Locate the cell with the specified text and output its [x, y] center coordinate. 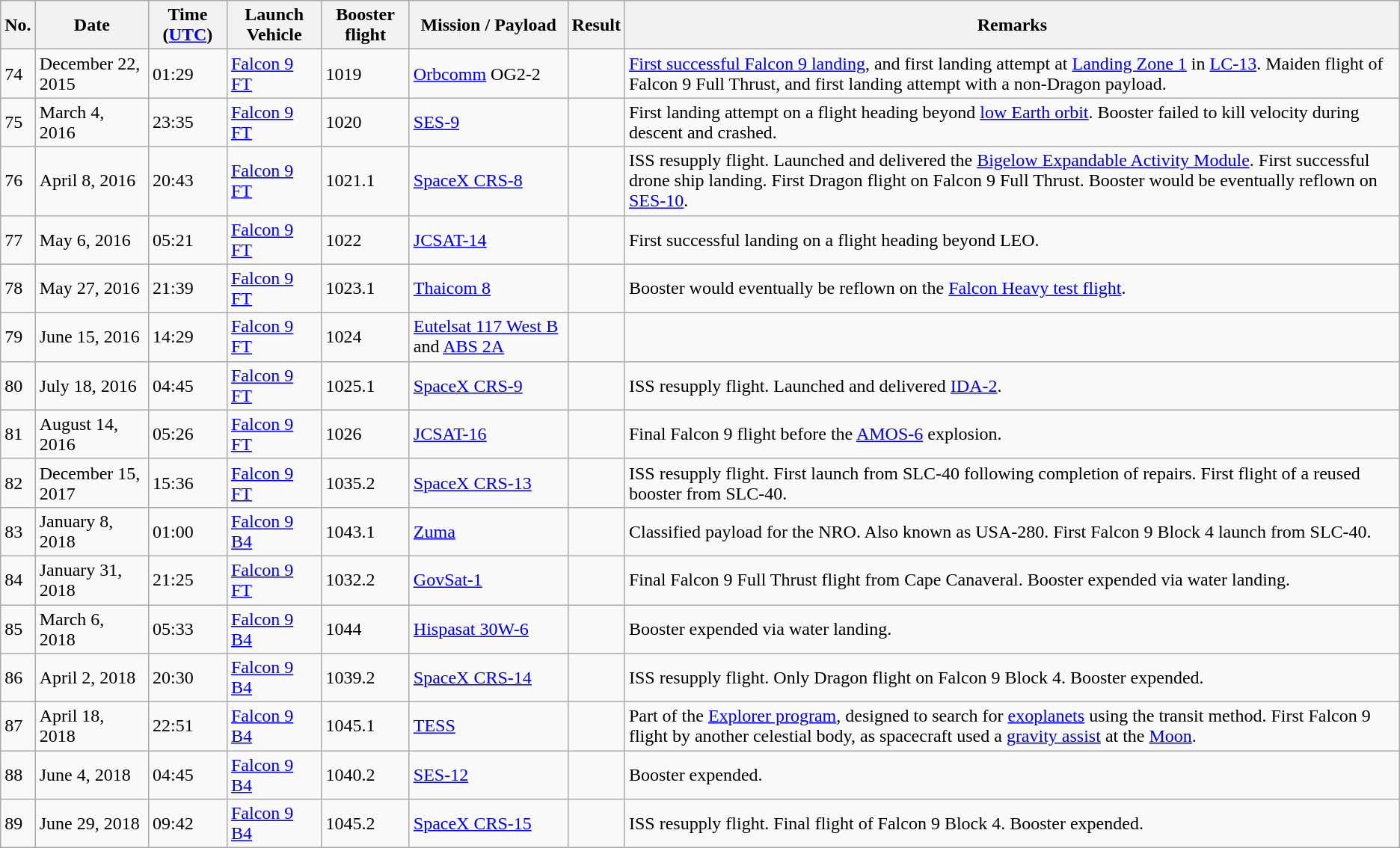
Classified payload for the NRO. Also known as USA-280. First Falcon 9 Block 4 launch from SLC-40. [1012, 531]
86 [18, 678]
April 8, 2016 [91, 181]
Booster flight [365, 25]
1043.1 [365, 531]
Time (UTC) [187, 25]
April 18, 2018 [91, 727]
Date [91, 25]
1026 [365, 434]
Booster expended. [1012, 775]
74 [18, 73]
79 [18, 337]
15:36 [187, 483]
SES-9 [488, 123]
89 [18, 824]
June 4, 2018 [91, 775]
Zuma [488, 531]
1020 [365, 123]
August 14, 2016 [91, 434]
1024 [365, 337]
05:33 [187, 628]
ISS resupply flight. Final flight of Falcon 9 Block 4. Booster expended. [1012, 824]
1022 [365, 239]
09:42 [187, 824]
ISS resupply flight. Launched and delivered IDA-2. [1012, 386]
Mission / Payload [488, 25]
GovSat-1 [488, 580]
May 6, 2016 [91, 239]
1032.2 [365, 580]
75 [18, 123]
88 [18, 775]
Launch Vehicle [274, 25]
First successful landing on a flight heading beyond LEO. [1012, 239]
TESS [488, 727]
1045.2 [365, 824]
December 15, 2017 [91, 483]
01:29 [187, 73]
December 22, 2015 [91, 73]
1019 [365, 73]
Booster would eventually be reflown on the Falcon Heavy test flight. [1012, 289]
20:43 [187, 181]
1045.1 [365, 727]
March 4, 2016 [91, 123]
ISS resupply flight. First launch from SLC-40 following completion of repairs. First flight of a reused booster from SLC-40. [1012, 483]
SES-12 [488, 775]
83 [18, 531]
1044 [365, 628]
21:39 [187, 289]
Eutelsat 117 West B and ABS 2A [488, 337]
14:29 [187, 337]
JCSAT-16 [488, 434]
77 [18, 239]
1025.1 [365, 386]
Booster expended via water landing. [1012, 628]
May 27, 2016 [91, 289]
1035.2 [365, 483]
1040.2 [365, 775]
ISS resupply flight. Only Dragon flight on Falcon 9 Block 4. Booster expended. [1012, 678]
No. [18, 25]
82 [18, 483]
01:00 [187, 531]
January 31, 2018 [91, 580]
January 8, 2018 [91, 531]
JCSAT-14 [488, 239]
81 [18, 434]
June 29, 2018 [91, 824]
Orbcomm OG2-2 [488, 73]
05:26 [187, 434]
23:35 [187, 123]
Remarks [1012, 25]
78 [18, 289]
SpaceX CRS-15 [488, 824]
July 18, 2016 [91, 386]
First landing attempt on a flight heading beyond low Earth orbit. Booster failed to kill velocity during descent and crashed. [1012, 123]
March 6, 2018 [91, 628]
Thaicom 8 [488, 289]
June 15, 2016 [91, 337]
1039.2 [365, 678]
87 [18, 727]
Result [596, 25]
Final Falcon 9 Full Thrust flight from Cape Canaveral. Booster expended via water landing. [1012, 580]
76 [18, 181]
21:25 [187, 580]
1021.1 [365, 181]
April 2, 2018 [91, 678]
Hispasat 30W-6 [488, 628]
80 [18, 386]
SpaceX CRS-9 [488, 386]
SpaceX CRS-13 [488, 483]
22:51 [187, 727]
Final Falcon 9 flight before the AMOS-6 explosion. [1012, 434]
SpaceX CRS-8 [488, 181]
1023.1 [365, 289]
05:21 [187, 239]
84 [18, 580]
85 [18, 628]
SpaceX CRS-14 [488, 678]
20:30 [187, 678]
